For the text-containing cell, return its midpoint in (X, Y) coordinate format. 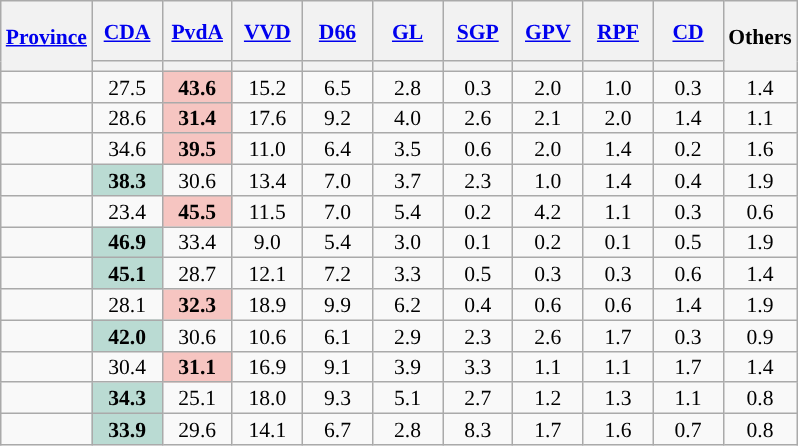
CDA (127, 31)
Others (760, 36)
16.9 (267, 366)
39.5 (197, 150)
45.1 (127, 274)
15.2 (267, 86)
6.1 (337, 336)
GPV (548, 31)
29.6 (197, 430)
9.0 (267, 242)
13.4 (267, 180)
23.4 (127, 212)
11.0 (267, 150)
9.2 (337, 118)
33.4 (197, 242)
0.9 (760, 336)
34.3 (127, 398)
6.2 (408, 304)
6.4 (337, 150)
31.4 (197, 118)
9.9 (337, 304)
28.6 (127, 118)
18.0 (267, 398)
VVD (267, 31)
2.9 (408, 336)
7.2 (337, 274)
4.0 (408, 118)
32.3 (197, 304)
42.0 (127, 336)
33.9 (127, 430)
14.1 (267, 430)
31.1 (197, 366)
6.7 (337, 430)
GL (408, 31)
PvdA (197, 31)
27.5 (127, 86)
2.1 (548, 118)
3.9 (408, 366)
10.6 (267, 336)
5.1 (408, 398)
0.7 (688, 430)
28.7 (197, 274)
30.4 (127, 366)
Province (46, 36)
3.7 (408, 180)
34.6 (127, 150)
2.7 (478, 398)
25.1 (197, 398)
43.6 (197, 86)
17.6 (267, 118)
3.5 (408, 150)
1.2 (548, 398)
1.3 (618, 398)
18.9 (267, 304)
9.3 (337, 398)
3.0 (408, 242)
12.1 (267, 274)
11.5 (267, 212)
8.3 (478, 430)
9.1 (337, 366)
D66 (337, 31)
SGP (478, 31)
RPF (618, 31)
38.3 (127, 180)
28.1 (127, 304)
45.5 (197, 212)
46.9 (127, 242)
6.5 (337, 86)
4.2 (548, 212)
CD (688, 31)
